Pinpoint the cell where the given text exists, returning its [X, Y] midpoint coordinate. 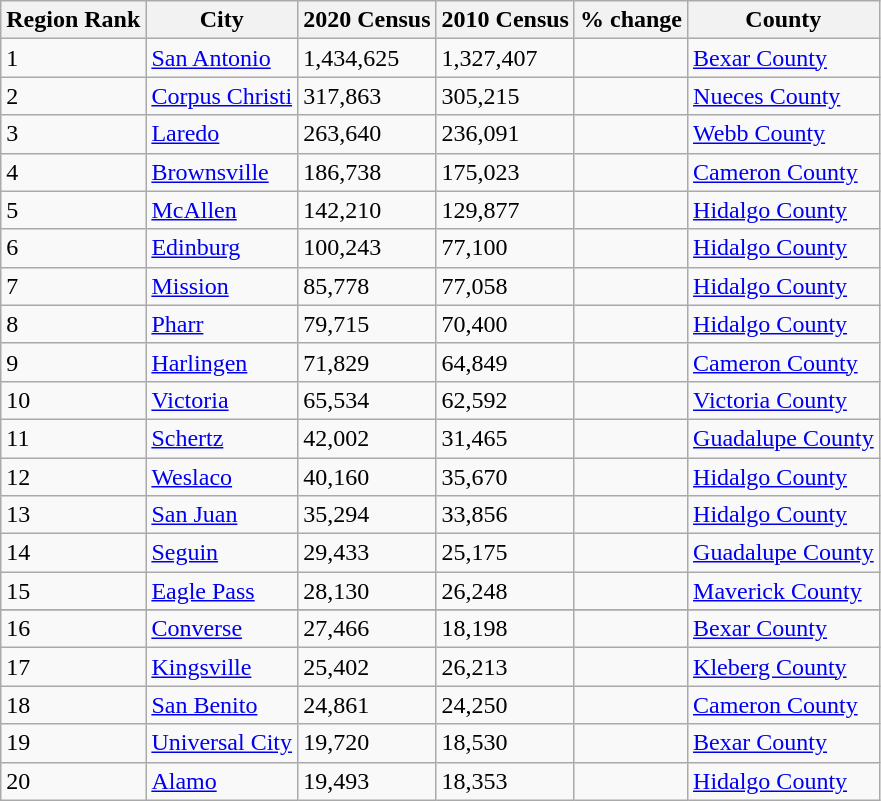
64,849 [505, 362]
1,434,625 [367, 58]
McAllen [222, 210]
Mission [222, 286]
35,294 [367, 515]
Alamo [222, 781]
1 [74, 58]
26,248 [505, 591]
317,863 [367, 96]
Maverick County [784, 591]
263,640 [367, 134]
71,829 [367, 362]
33,856 [505, 515]
11 [74, 438]
29,433 [367, 553]
Region Rank [74, 20]
26,213 [505, 667]
15 [74, 591]
17 [74, 667]
San Antonio [222, 58]
Kingsville [222, 667]
Nueces County [784, 96]
2020 Census [367, 20]
18 [74, 705]
77,058 [505, 286]
Corpus Christi [222, 96]
27,466 [367, 629]
42,002 [367, 438]
2010 Census [505, 20]
62,592 [505, 400]
Edinburg [222, 248]
Kleberg County [784, 667]
16 [74, 629]
Seguin [222, 553]
Eagle Pass [222, 591]
9 [74, 362]
13 [74, 515]
25,175 [505, 553]
85,778 [367, 286]
4 [74, 172]
7 [74, 286]
18,530 [505, 743]
19 [74, 743]
1,327,407 [505, 58]
Universal City [222, 743]
24,861 [367, 705]
10 [74, 400]
City [222, 20]
Victoria County [784, 400]
Harlingen [222, 362]
31,465 [505, 438]
20 [74, 781]
19,493 [367, 781]
San Juan [222, 515]
% change [630, 20]
100,243 [367, 248]
6 [74, 248]
2 [74, 96]
186,738 [367, 172]
18,198 [505, 629]
236,091 [505, 134]
79,715 [367, 324]
175,023 [505, 172]
Brownsville [222, 172]
Webb County [784, 134]
70,400 [505, 324]
40,160 [367, 477]
Converse [222, 629]
Victoria [222, 400]
Pharr [222, 324]
25,402 [367, 667]
19,720 [367, 743]
5 [74, 210]
305,215 [505, 96]
3 [74, 134]
129,877 [505, 210]
Schertz [222, 438]
San Benito [222, 705]
Weslaco [222, 477]
28,130 [367, 591]
Laredo [222, 134]
18,353 [505, 781]
65,534 [367, 400]
12 [74, 477]
24,250 [505, 705]
14 [74, 553]
77,100 [505, 248]
142,210 [367, 210]
8 [74, 324]
County [784, 20]
35,670 [505, 477]
